Output the (x, y) coordinate of the center of the cell containing the given text.  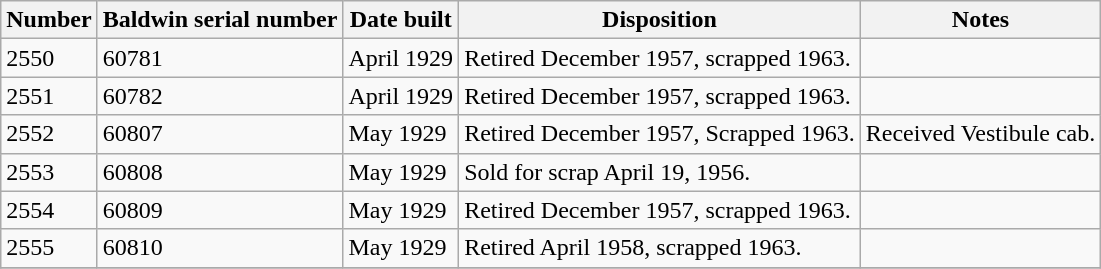
Received Vestibule cab. (980, 134)
Sold for scrap April 19, 1956. (660, 172)
Retired December 1957, Scrapped 1963. (660, 134)
Notes (980, 20)
2553 (49, 172)
Retired April 1958, scrapped 1963. (660, 248)
2554 (49, 210)
2555 (49, 248)
60809 (220, 210)
60807 (220, 134)
Date built (401, 20)
60810 (220, 248)
60781 (220, 58)
2552 (49, 134)
Number (49, 20)
60808 (220, 172)
2551 (49, 96)
2550 (49, 58)
Disposition (660, 20)
Baldwin serial number (220, 20)
60782 (220, 96)
